Scan for the cell matching the given text and deliver its [X, Y] coordinate at center. 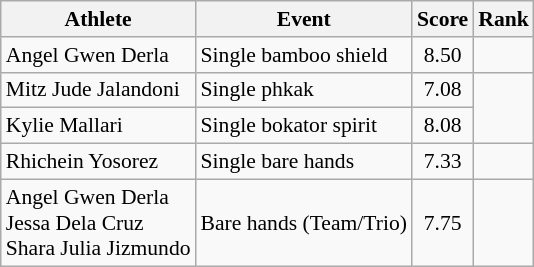
Mitz Jude Jalandoni [98, 90]
8.50 [442, 55]
7.08 [442, 90]
Event [304, 19]
Rhichein Yosorez [98, 162]
Single phkak [304, 90]
Single bamboo shield [304, 55]
Bare hands (Team/Trio) [304, 222]
Single bare hands [304, 162]
Athlete [98, 19]
Angel Gwen DerlaJessa Dela CruzShara Julia Jizmundo [98, 222]
Score [442, 19]
Angel Gwen Derla [98, 55]
8.08 [442, 126]
7.75 [442, 222]
Kylie Mallari [98, 126]
Rank [504, 19]
7.33 [442, 162]
Single bokator spirit [304, 126]
